Output the [X, Y] coordinate of the center of the cell containing the given text.  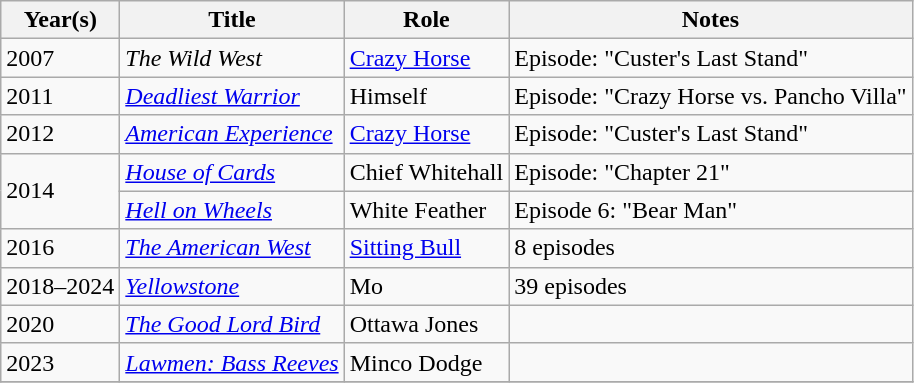
Episode 6: "Bear Man" [710, 210]
2016 [60, 248]
Episode: "Chapter 21" [710, 172]
Ottawa Jones [426, 324]
Yellowstone [232, 286]
2023 [60, 362]
The Wild West [232, 58]
Role [426, 20]
2020 [60, 324]
White Feather [426, 210]
Title [232, 20]
Sitting Bull [426, 248]
Notes [710, 20]
8 episodes [710, 248]
2011 [60, 96]
2007 [60, 58]
The Good Lord Bird [232, 324]
2018–2024 [60, 286]
2012 [60, 134]
Minco Dodge [426, 362]
Himself [426, 96]
Lawmen: Bass Reeves [232, 362]
Deadliest Warrior [232, 96]
American Experience [232, 134]
House of Cards [232, 172]
2014 [60, 191]
39 episodes [710, 286]
Hell on Wheels [232, 210]
Chief Whitehall [426, 172]
Episode: "Crazy Horse vs. Pancho Villa" [710, 96]
The American West [232, 248]
Year(s) [60, 20]
Mo [426, 286]
